Locate the cell with the specified text and output its (x, y) center coordinate. 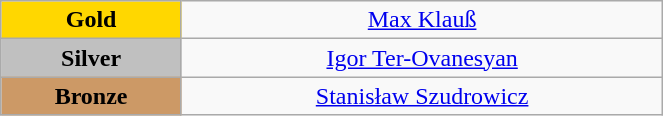
Gold (92, 20)
Max Klauß (422, 20)
Bronze (92, 96)
Igor Ter-Ovanesyan (422, 58)
Silver (92, 58)
Stanisław Szudrowicz (422, 96)
